Identify which cell holds the provided text, then report its [X, Y] central coordinate. 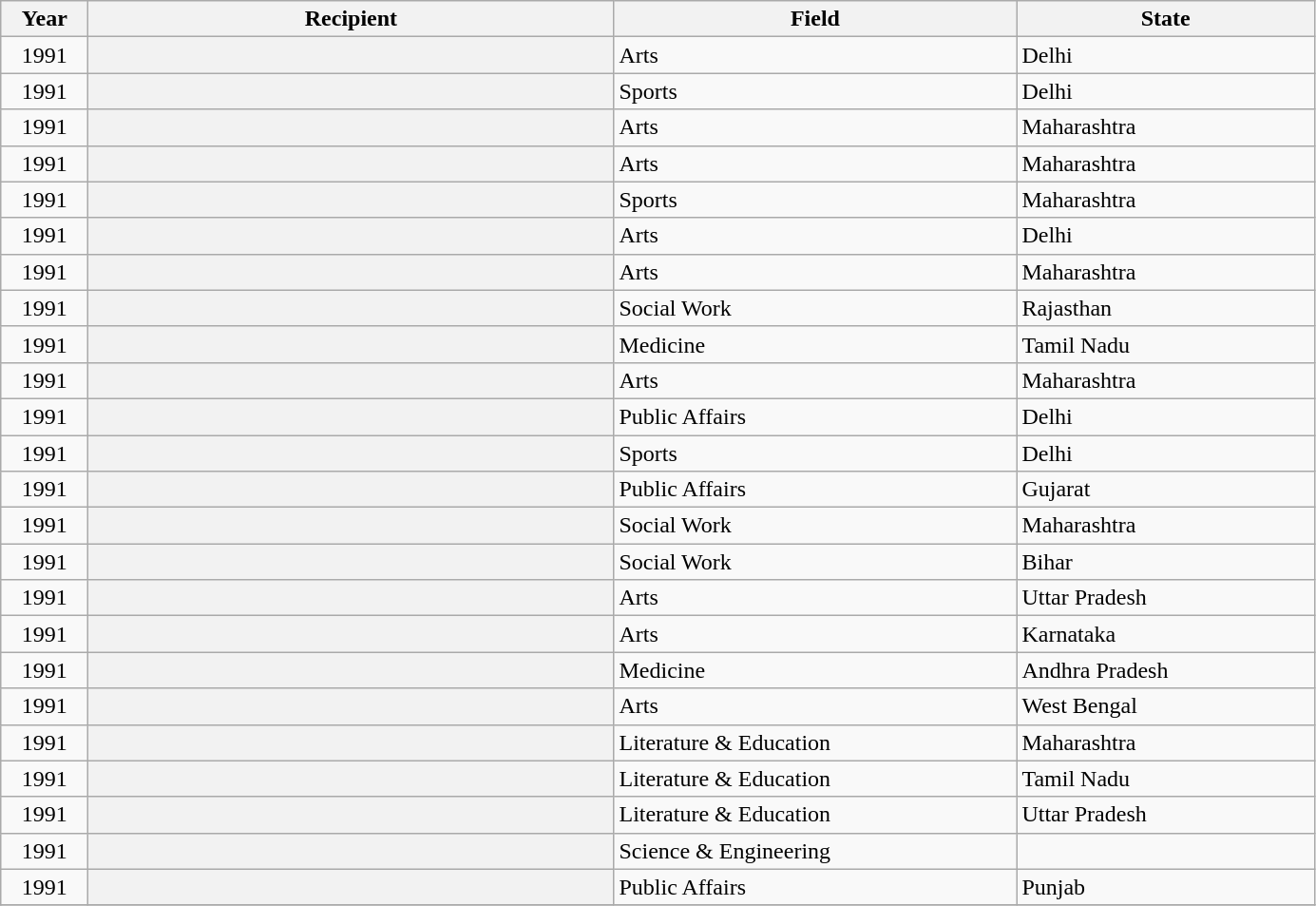
West Bengal [1165, 706]
Science & Engineering [815, 851]
Bihar [1165, 562]
Recipient [352, 19]
Field [815, 19]
Punjab [1165, 887]
Gujarat [1165, 490]
Andhra Pradesh [1165, 670]
Year [45, 19]
State [1165, 19]
Rajasthan [1165, 308]
Karnataka [1165, 634]
